Locate the cell with the specified text and output its [X, Y] center coordinate. 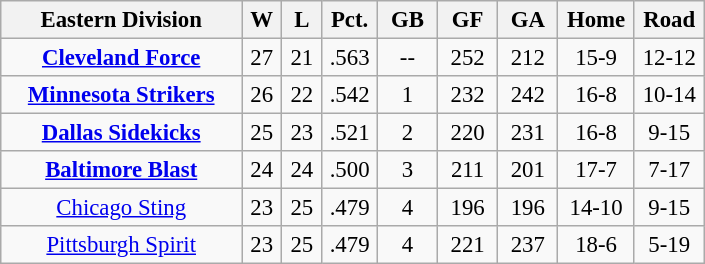
W [262, 20]
Home [596, 20]
27 [262, 58]
1 [407, 95]
.542 [350, 95]
21 [302, 58]
L [302, 20]
231 [528, 133]
Road [669, 20]
Cleveland Force [122, 58]
2 [407, 133]
GB [407, 20]
242 [528, 95]
Baltimore Blast [122, 170]
201 [528, 170]
Pct. [350, 20]
GF [468, 20]
14-10 [596, 208]
3 [407, 170]
18-6 [596, 245]
252 [468, 58]
Chicago Sting [122, 208]
10-14 [669, 95]
211 [468, 170]
232 [468, 95]
Pittsburgh Spirit [122, 245]
15-9 [596, 58]
237 [528, 245]
7-17 [669, 170]
.563 [350, 58]
GA [528, 20]
5-19 [669, 245]
.500 [350, 170]
221 [468, 245]
26 [262, 95]
.521 [350, 133]
220 [468, 133]
Minnesota Strikers [122, 95]
12-12 [669, 58]
212 [528, 58]
Dallas Sidekicks [122, 133]
17-7 [596, 170]
-- [407, 58]
Eastern Division [122, 20]
22 [302, 95]
